Locate the cell with the specified text and output its (X, Y) center coordinate. 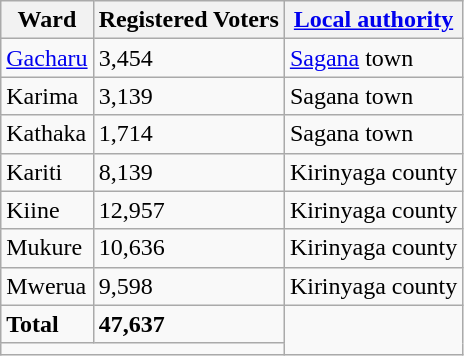
Registered Voters (188, 20)
Mwerua (47, 286)
Kariti (47, 172)
1,714 (188, 134)
9,598 (188, 286)
Kiine (47, 210)
Ward (47, 20)
47,637 (188, 324)
8,139 (188, 172)
Karima (47, 96)
3,454 (188, 58)
3,139 (188, 96)
10,636 (188, 248)
12,957 (188, 210)
Mukure (47, 248)
Local authority (373, 20)
Kathaka (47, 134)
Gacharu (47, 58)
Total (47, 324)
